Identify which cell holds the provided text, then report its [x, y] central coordinate. 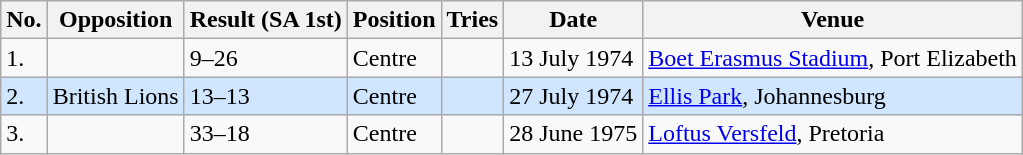
9–26 [266, 58]
33–18 [266, 134]
28 June 1975 [574, 134]
Position [394, 20]
Venue [833, 20]
Tries [472, 20]
Opposition [116, 20]
Date [574, 20]
Loftus Versfeld, Pretoria [833, 134]
13 July 1974 [574, 58]
British Lions [116, 96]
1. [24, 58]
3. [24, 134]
No. [24, 20]
2. [24, 96]
Result (SA 1st) [266, 20]
Ellis Park, Johannesburg [833, 96]
13–13 [266, 96]
27 July 1974 [574, 96]
Boet Erasmus Stadium, Port Elizabeth [833, 58]
